Pinpoint the cell where the given text exists, returning its (X, Y) midpoint coordinate. 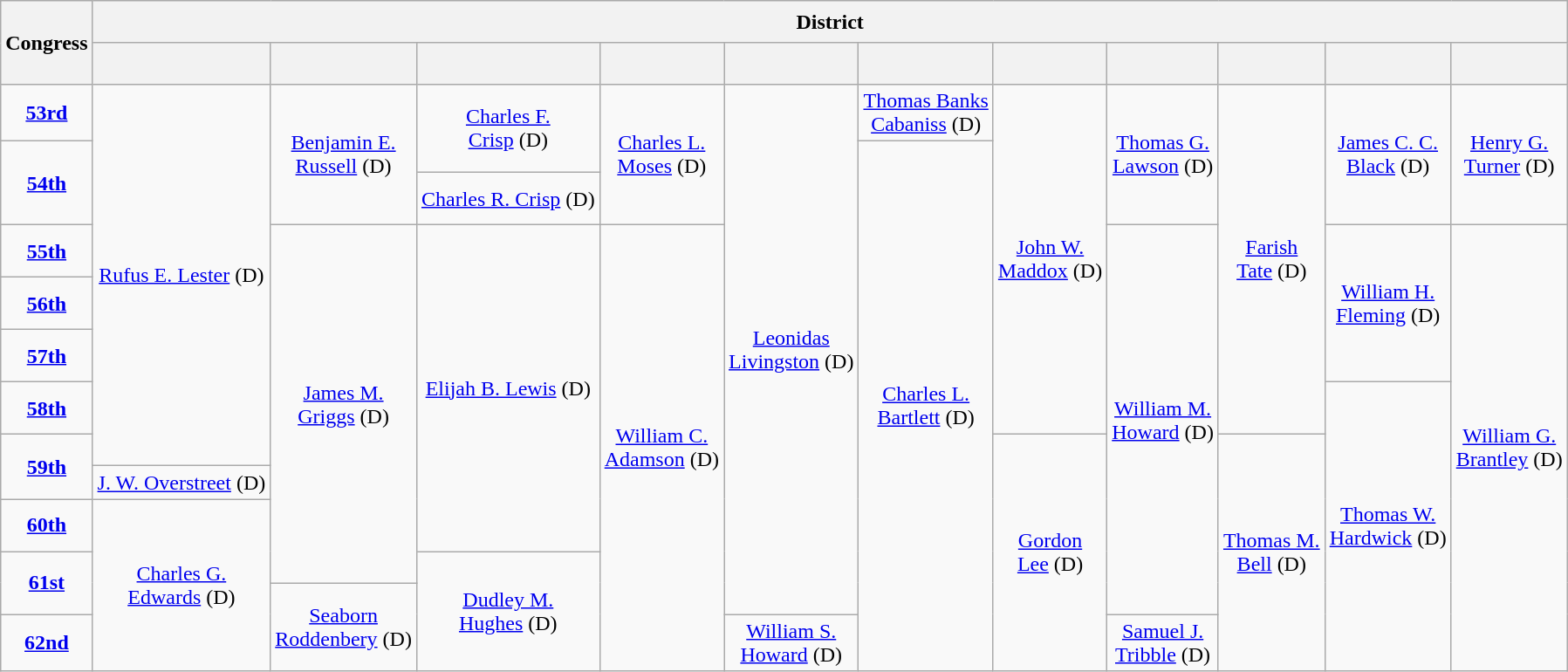
60th (47, 525)
LeonidasLivingston (D) (791, 349)
Congress (47, 43)
Thomas G.Lawson (D) (1163, 155)
Thomas W.Hardwick (D) (1387, 527)
61st (47, 583)
Henry G.Turner (D) (1510, 155)
54th (47, 183)
William G.Brantley (D) (1510, 449)
John W.Maddox (D) (1050, 260)
James M.Griggs (D) (344, 404)
Elijah B. Lewis (D) (508, 388)
Charles G.Edwards (D) (181, 585)
Thomas M.Bell (D) (1271, 553)
57th (47, 356)
59th (47, 467)
J. W. Overstreet (D) (181, 483)
Benjamin E.Russell (D) (344, 155)
GordonLee (D) (1050, 553)
James C. C.Black (D) (1387, 155)
SeabornRoddenbery (D) (344, 627)
Rufus E. Lester (D) (181, 276)
Dudley M.Hughes (D) (508, 611)
Charles L.Moses (D) (661, 155)
53rd (47, 113)
William S.Howard (D) (791, 642)
FarishTate (D) (1271, 260)
District (830, 22)
58th (47, 408)
William M.Howard (D) (1163, 420)
62nd (47, 642)
Thomas BanksCabaniss (D) (926, 113)
55th (47, 251)
Samuel J.Tribble (D) (1163, 642)
Charles R. Crisp (D) (508, 199)
William H.Fleming (D) (1387, 304)
Charles F.Crisp (D) (508, 129)
56th (47, 304)
Charles L.Bartlett (D) (926, 407)
William C.Adamson (D) (661, 449)
